Return [X, Y] of the center of cell containing provided text 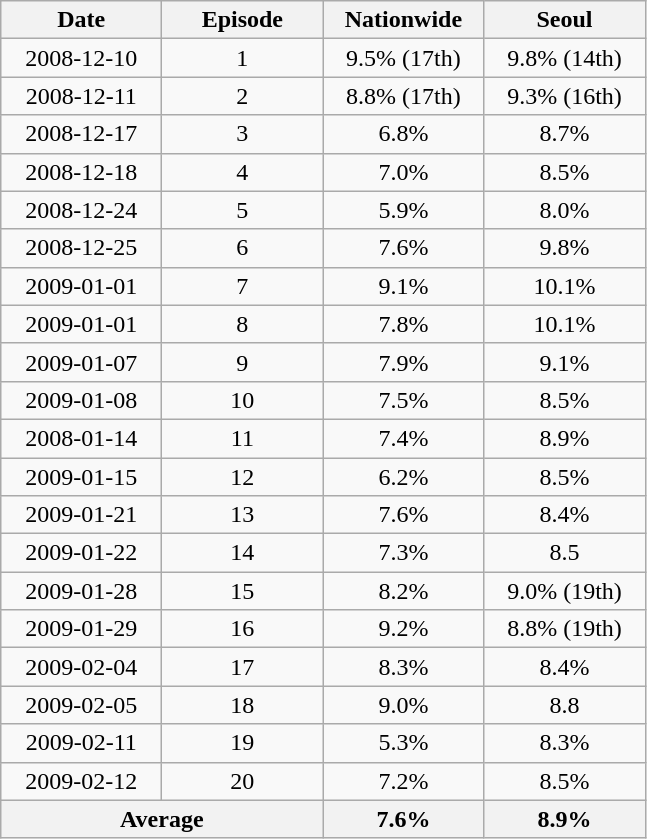
9.0% (19th) [564, 591]
17 [242, 667]
2009-01-07 [82, 362]
6.2% [404, 477]
2 [242, 96]
2009-02-12 [82, 781]
12 [242, 477]
7.8% [404, 324]
9.5% (17th) [404, 58]
8.8% (19th) [564, 629]
2008-12-24 [82, 210]
2009-01-21 [82, 515]
4 [242, 172]
2009-02-11 [82, 743]
2008-12-25 [82, 248]
19 [242, 743]
8.5 [564, 553]
7.3% [404, 553]
8.8% (17th) [404, 96]
8.7% [564, 134]
Nationwide [404, 20]
3 [242, 134]
2009-01-22 [82, 553]
2009-01-29 [82, 629]
7.9% [404, 362]
7.4% [404, 438]
9.2% [404, 629]
2009-01-15 [82, 477]
Average [162, 819]
8.2% [404, 591]
2008-12-10 [82, 58]
8.0% [564, 210]
5.3% [404, 743]
2009-01-28 [82, 591]
Date [82, 20]
15 [242, 591]
6 [242, 248]
2008-12-18 [82, 172]
2008-01-14 [82, 438]
8.8 [564, 705]
Episode [242, 20]
7 [242, 286]
10 [242, 400]
7.2% [404, 781]
9.3% (16th) [564, 96]
5.9% [404, 210]
2008-12-11 [82, 96]
20 [242, 781]
7.5% [404, 400]
13 [242, 515]
1 [242, 58]
16 [242, 629]
11 [242, 438]
8 [242, 324]
9.8% (14th) [564, 58]
9 [242, 362]
2009-01-08 [82, 400]
18 [242, 705]
9.0% [404, 705]
9.8% [564, 248]
2008-12-17 [82, 134]
2009-02-05 [82, 705]
5 [242, 210]
6.8% [404, 134]
2009-02-04 [82, 667]
Seoul [564, 20]
14 [242, 553]
7.0% [404, 172]
